Provide the (X, Y) coordinate of the cell's center where the given text is located.  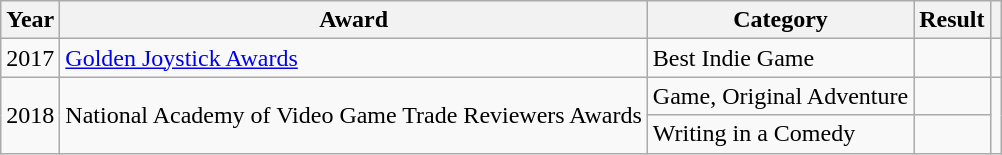
2018 (30, 115)
Result (952, 20)
Golden Joystick Awards (354, 58)
2017 (30, 58)
Award (354, 20)
Year (30, 20)
Writing in a Comedy (780, 134)
National Academy of Video Game Trade Reviewers Awards (354, 115)
Category (780, 20)
Game, Original Adventure (780, 96)
Best Indie Game (780, 58)
